Find where the given text appears and provide that cell's center as [X, Y] coordinate. 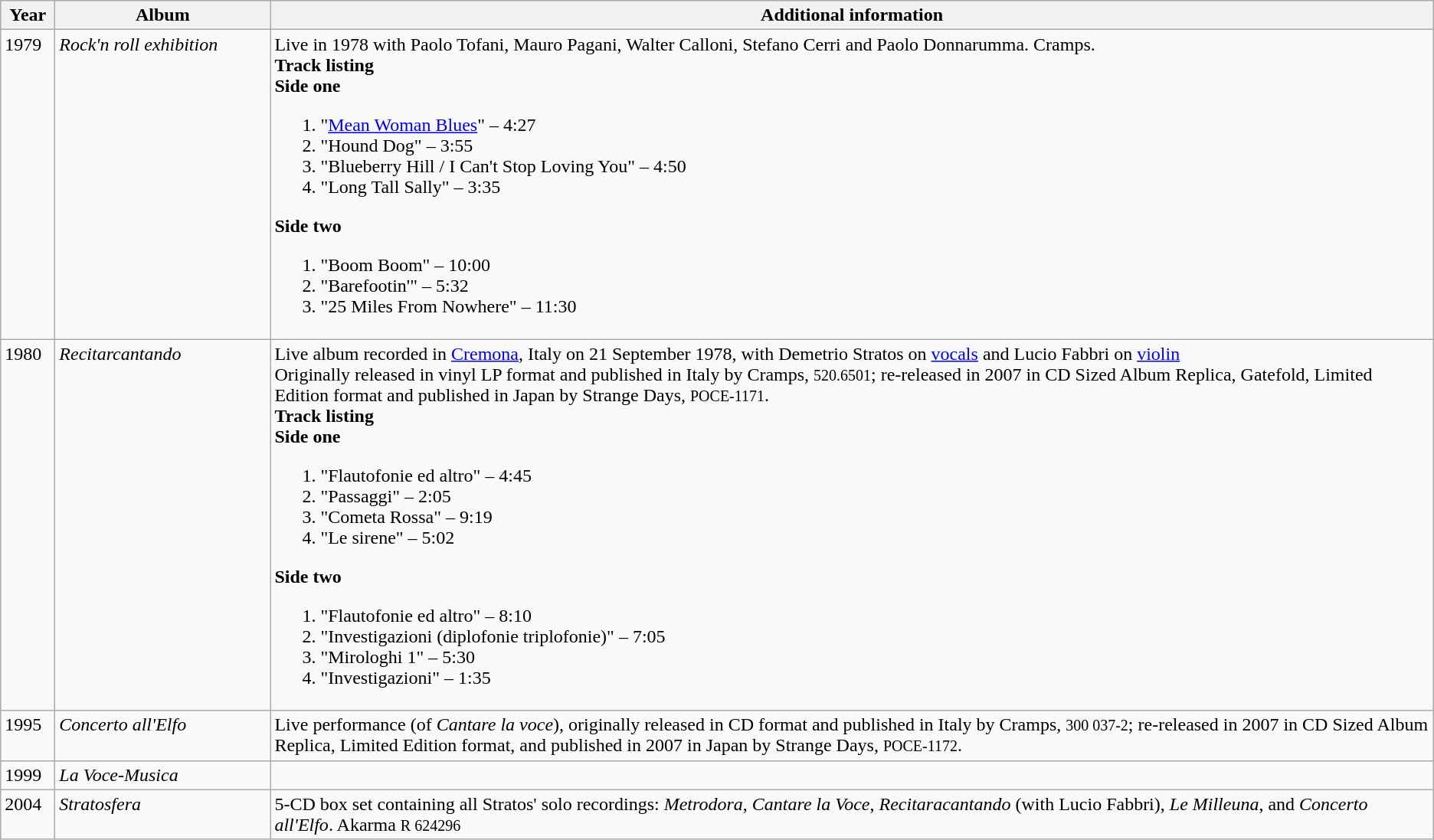
Recitarcantando [162, 525]
1979 [28, 185]
La Voce-Musica [162, 775]
Album [162, 15]
1999 [28, 775]
2004 [28, 815]
Stratosfera [162, 815]
Concerto all'Elfo [162, 735]
Additional information [852, 15]
Rock'n roll exhibition [162, 185]
Year [28, 15]
1980 [28, 525]
1995 [28, 735]
